Search for the cell housing the specified text and yield its (x, y) center coordinate. 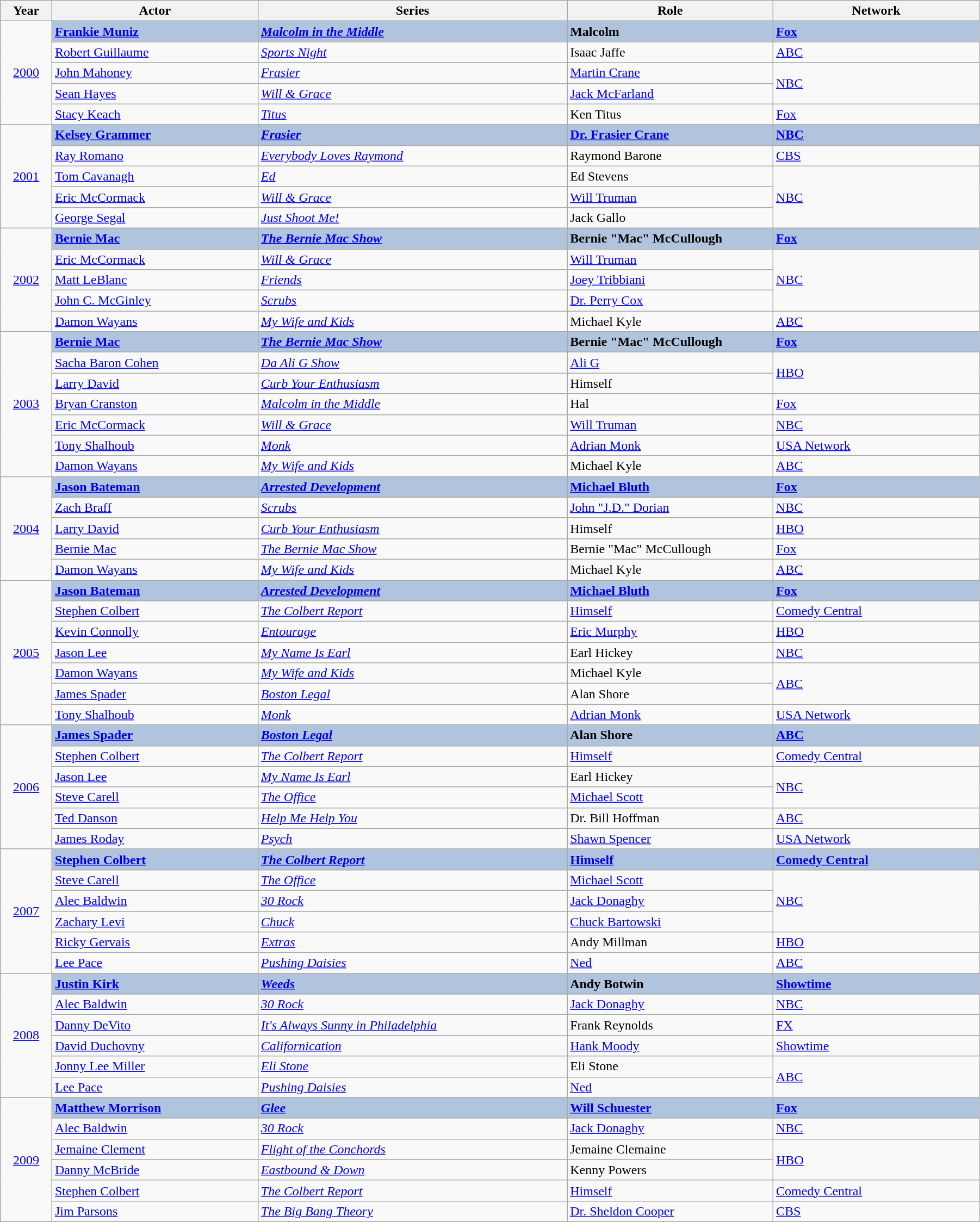
Actor (154, 11)
John Mahoney (154, 73)
2005 (26, 652)
Sean Hayes (154, 94)
Ed (412, 176)
Sacha Baron Cohen (154, 363)
Dr. Bill Hoffman (670, 818)
Ricky Gervais (154, 942)
John C. McGinley (154, 301)
Stacy Keach (154, 114)
Jonny Lee Miller (154, 1066)
Shawn Spencer (670, 839)
Kevin Connolly (154, 632)
Ted Danson (154, 818)
Jemaine Clemaine (670, 1149)
Isaac Jaffe (670, 52)
Robert Guillaume (154, 52)
Dr. Frasier Crane (670, 135)
Eric Murphy (670, 632)
2002 (26, 280)
Dr. Sheldon Cooper (670, 1211)
Friends (412, 280)
Hal (670, 404)
Ali G (670, 363)
Justin Kirk (154, 984)
Sports Night (412, 52)
Kenny Powers (670, 1170)
Raymond Barone (670, 156)
Andy Botwin (670, 984)
Zach Braff (154, 507)
The Big Bang Theory (412, 1211)
Frank Reynolds (670, 1025)
Kelsey Grammer (154, 135)
Help Me Help You (412, 818)
Will Schuester (670, 1108)
Joey Tribbiani (670, 280)
Jim Parsons (154, 1211)
Entourage (412, 632)
2008 (26, 1035)
Eastbound & Down (412, 1170)
Chuck Bartowski (670, 922)
Ray Romano (154, 156)
Series (412, 11)
Hank Moody (670, 1046)
James Roday (154, 839)
Tom Cavanagh (154, 176)
John "J.D." Dorian (670, 507)
Jemaine Clement (154, 1149)
Weeds (412, 984)
2009 (26, 1159)
Da Ali G Show (412, 363)
2006 (26, 787)
George Segal (154, 218)
Everybody Loves Raymond (412, 156)
Year (26, 11)
Jack Gallo (670, 218)
Ken Titus (670, 114)
Titus (412, 114)
FX (877, 1025)
Danny McBride (154, 1170)
Just Shoot Me! (412, 218)
2007 (26, 911)
Danny DeVito (154, 1025)
2004 (26, 528)
It's Always Sunny in Philadelphia (412, 1025)
Californication (412, 1046)
Dr. Perry Cox (670, 301)
Malcolm (670, 32)
2003 (26, 404)
Andy Millman (670, 942)
Frankie Muniz (154, 32)
Zachary Levi (154, 922)
Network (877, 11)
2001 (26, 176)
Bryan Cranston (154, 404)
Matt LeBlanc (154, 280)
Extras (412, 942)
David Duchovny (154, 1046)
Role (670, 11)
2000 (26, 73)
Martin Crane (670, 73)
Jack McFarland (670, 94)
Flight of the Conchords (412, 1149)
Chuck (412, 922)
Ed Stevens (670, 176)
Psych (412, 839)
Glee (412, 1108)
Matthew Morrison (154, 1108)
